Return [X, Y] of the center of cell containing provided text 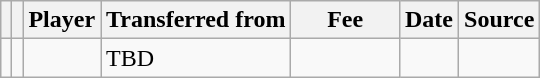
Transferred from [196, 20]
TBD [196, 58]
Date [428, 20]
Player [62, 20]
Fee [346, 20]
Source [500, 20]
